From the cell containing the given text, extract its center point as [x, y] coordinate. 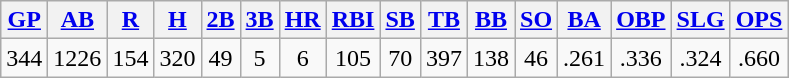
3B [260, 20]
.336 [641, 58]
49 [220, 58]
105 [353, 58]
SLG [700, 20]
GP [24, 20]
397 [444, 58]
OPS [759, 20]
BB [490, 20]
RBI [353, 20]
TB [444, 20]
.660 [759, 58]
R [130, 20]
OBP [641, 20]
H [178, 20]
154 [130, 58]
344 [24, 58]
320 [178, 58]
AB [78, 20]
.324 [700, 58]
SO [536, 20]
BA [584, 20]
138 [490, 58]
1226 [78, 58]
HR [302, 20]
46 [536, 58]
2B [220, 20]
5 [260, 58]
SB [400, 20]
6 [302, 58]
70 [400, 58]
.261 [584, 58]
